Detect which cell encompasses the target text, then output its (x, y) center coordinate. 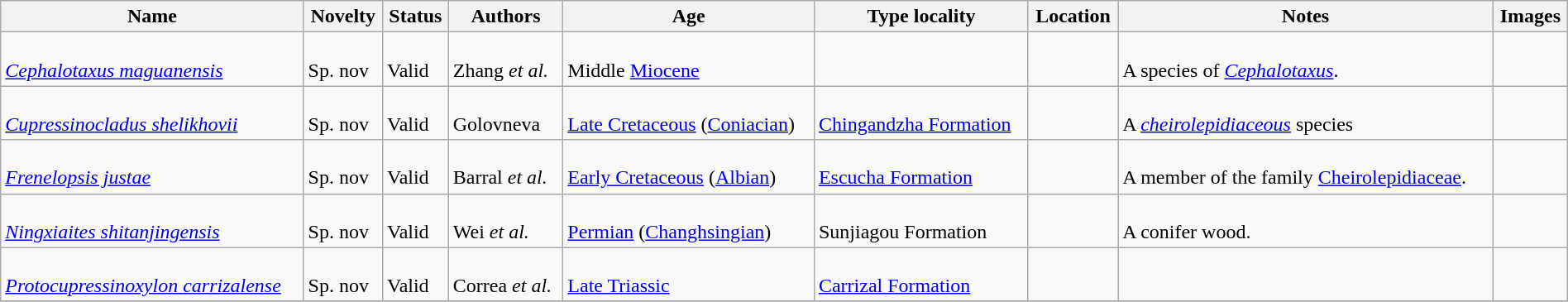
Cephalotaxus maguanensis (152, 60)
Carrizal Formation (921, 275)
Images (1530, 17)
A cheirolepidiaceous species (1306, 113)
Escucha Formation (921, 167)
Ningxiaites shitanjingensis (152, 220)
Location (1073, 17)
A conifer wood. (1306, 220)
Protocupressinoxylon carrizalense (152, 275)
Type locality (921, 17)
Chingandzha Formation (921, 113)
A member of the family Cheirolepidiaceae. (1306, 167)
Permian (Changhsingian) (689, 220)
Authors (506, 17)
Novelty (342, 17)
Middle Miocene (689, 60)
Golovneva (506, 113)
Barral et al. (506, 167)
A species of Cephalotaxus. (1306, 60)
Frenelopsis justae (152, 167)
Sunjiagou Formation (921, 220)
Name (152, 17)
Correa et al. (506, 275)
Late Triassic (689, 275)
Cupressinocladus shelikhovii (152, 113)
Early Cretaceous (Albian) (689, 167)
Wei et al. (506, 220)
Status (415, 17)
Late Cretaceous (Coniacian) (689, 113)
Zhang et al. (506, 60)
Age (689, 17)
Notes (1306, 17)
